Locate the cell with the specified text and output its [X, Y] center coordinate. 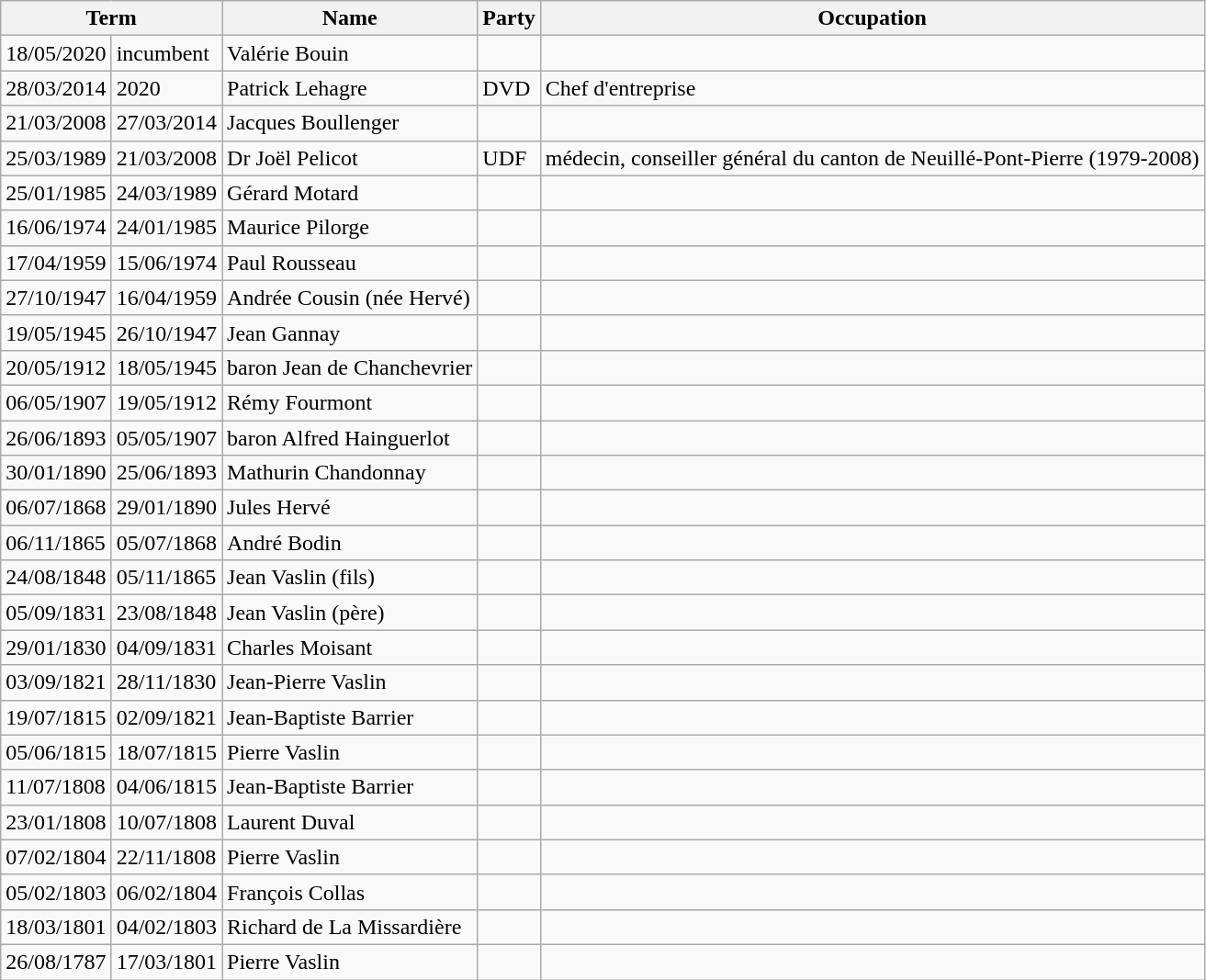
17/04/1959 [56, 263]
04/02/1803 [166, 927]
07/02/1804 [56, 857]
06/11/1865 [56, 543]
03/09/1821 [56, 682]
27/03/2014 [166, 123]
Chef d'entreprise [873, 88]
19/07/1815 [56, 717]
26/06/1893 [56, 438]
04/09/1831 [166, 648]
29/01/1830 [56, 648]
24/03/1989 [166, 193]
26/08/1787 [56, 962]
DVD [509, 88]
Richard de La Missardière [350, 927]
28/03/2014 [56, 88]
Mathurin Chandonnay [350, 473]
19/05/1945 [56, 332]
10/07/1808 [166, 822]
Jean Vaslin (fils) [350, 578]
04/06/1815 [166, 787]
André Bodin [350, 543]
Jules Hervé [350, 508]
Laurent Duval [350, 822]
05/02/1803 [56, 892]
incumbent [166, 53]
Paul Rousseau [350, 263]
25/06/1893 [166, 473]
Maurice Pilorge [350, 228]
02/09/1821 [166, 717]
29/01/1890 [166, 508]
Dr Joël Pelicot [350, 158]
François Collas [350, 892]
06/02/1804 [166, 892]
Term [112, 18]
Patrick Lehagre [350, 88]
Rémy Fourmont [350, 402]
06/05/1907 [56, 402]
23/08/1848 [166, 613]
05/09/1831 [56, 613]
20/05/1912 [56, 367]
24/01/1985 [166, 228]
22/11/1808 [166, 857]
Jean Vaslin (père) [350, 613]
médecin, conseiller général du canton de Neuillé-Pont-Pierre (1979-2008) [873, 158]
05/11/1865 [166, 578]
25/03/1989 [56, 158]
16/06/1974 [56, 228]
24/08/1848 [56, 578]
Party [509, 18]
Jean Gannay [350, 332]
05/07/1868 [166, 543]
30/01/1890 [56, 473]
Occupation [873, 18]
Gérard Motard [350, 193]
Valérie Bouin [350, 53]
18/03/1801 [56, 927]
23/01/1808 [56, 822]
28/11/1830 [166, 682]
baron Jean de Chanchevrier [350, 367]
27/10/1947 [56, 298]
Name [350, 18]
25/01/1985 [56, 193]
baron Alfred Hainguerlot [350, 438]
18/05/1945 [166, 367]
05/05/1907 [166, 438]
15/06/1974 [166, 263]
UDF [509, 158]
Charles Moisant [350, 648]
17/03/1801 [166, 962]
05/06/1815 [56, 752]
Jean-Pierre Vaslin [350, 682]
11/07/1808 [56, 787]
Jacques Boullenger [350, 123]
19/05/1912 [166, 402]
16/04/1959 [166, 298]
26/10/1947 [166, 332]
18/07/1815 [166, 752]
2020 [166, 88]
Andrée Cousin (née Hervé) [350, 298]
18/05/2020 [56, 53]
06/07/1868 [56, 508]
